Provide the (X, Y) coordinate of the cell's center where the given text is located.  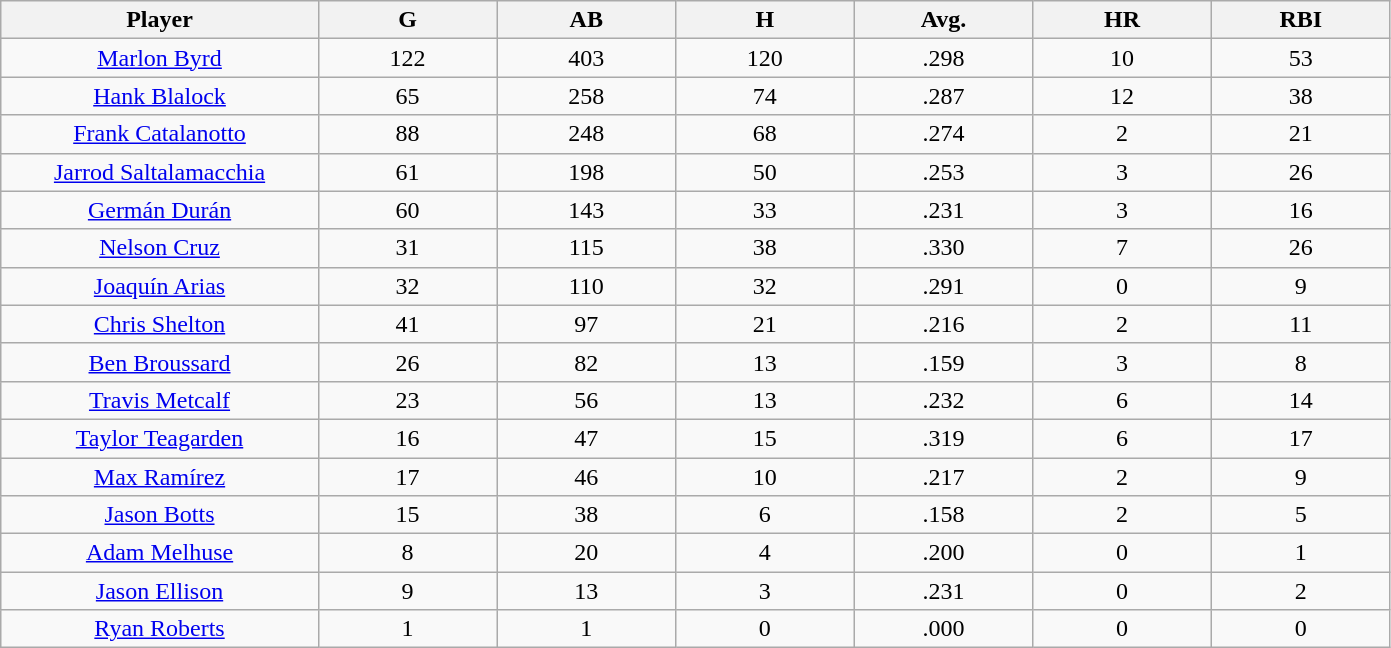
14 (1300, 400)
88 (408, 134)
50 (766, 172)
.158 (944, 515)
61 (408, 172)
.298 (944, 58)
Avg. (944, 20)
.319 (944, 438)
Max Ramírez (160, 477)
Jason Ellison (160, 591)
143 (586, 210)
Jason Botts (160, 515)
Jarrod Saltalamacchia (160, 172)
47 (586, 438)
AB (586, 20)
97 (586, 324)
Frank Catalanotto (160, 134)
Germán Durán (160, 210)
46 (586, 477)
.330 (944, 248)
.159 (944, 362)
.217 (944, 477)
Taylor Teagarden (160, 438)
Ben Broussard (160, 362)
110 (586, 286)
.291 (944, 286)
56 (586, 400)
Chris Shelton (160, 324)
23 (408, 400)
4 (766, 553)
Hank Blalock (160, 96)
Marlon Byrd (160, 58)
7 (1122, 248)
82 (586, 362)
11 (1300, 324)
5 (1300, 515)
74 (766, 96)
248 (586, 134)
41 (408, 324)
.000 (944, 629)
H (766, 20)
Travis Metcalf (160, 400)
120 (766, 58)
.216 (944, 324)
33 (766, 210)
198 (586, 172)
65 (408, 96)
.274 (944, 134)
.200 (944, 553)
.232 (944, 400)
.253 (944, 172)
Nelson Cruz (160, 248)
Joaquín Arias (160, 286)
60 (408, 210)
68 (766, 134)
403 (586, 58)
Player (160, 20)
258 (586, 96)
.287 (944, 96)
HR (1122, 20)
122 (408, 58)
RBI (1300, 20)
G (408, 20)
115 (586, 248)
12 (1122, 96)
53 (1300, 58)
31 (408, 248)
Adam Melhuse (160, 553)
20 (586, 553)
Ryan Roberts (160, 629)
